For the text-containing cell, return its midpoint in [x, y] coordinate format. 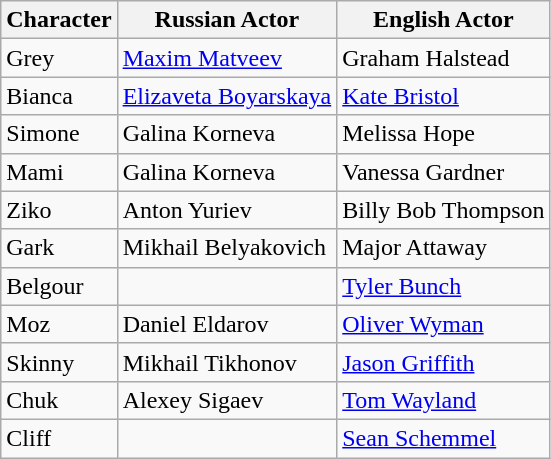
Tom Wayland [444, 400]
Chuk [59, 400]
Mikhail Belyakovich [227, 248]
Sean Schemmel [444, 438]
Jason Griffith [444, 362]
Ziko [59, 210]
Melissa Hope [444, 134]
Gark [59, 248]
Vanessa Gardner [444, 172]
Oliver Wyman [444, 324]
Mami [59, 172]
Major Attaway [444, 248]
Skinny [59, 362]
Moz [59, 324]
Cliff [59, 438]
Graham Halstead [444, 58]
Character [59, 20]
Daniel Eldarov [227, 324]
Belgour [59, 286]
Anton Yuriev [227, 210]
Mikhail Tikhonov [227, 362]
Billy Bob Thompson [444, 210]
Simone [59, 134]
Alexey Sigaev [227, 400]
Elizaveta Boyarskaya [227, 96]
Russian Actor [227, 20]
English Actor [444, 20]
Maxim Matveev [227, 58]
Tyler Bunch [444, 286]
Kate Bristol [444, 96]
Bianca [59, 96]
Grey [59, 58]
